Pinpoint the cell where the given text exists, returning its [x, y] midpoint coordinate. 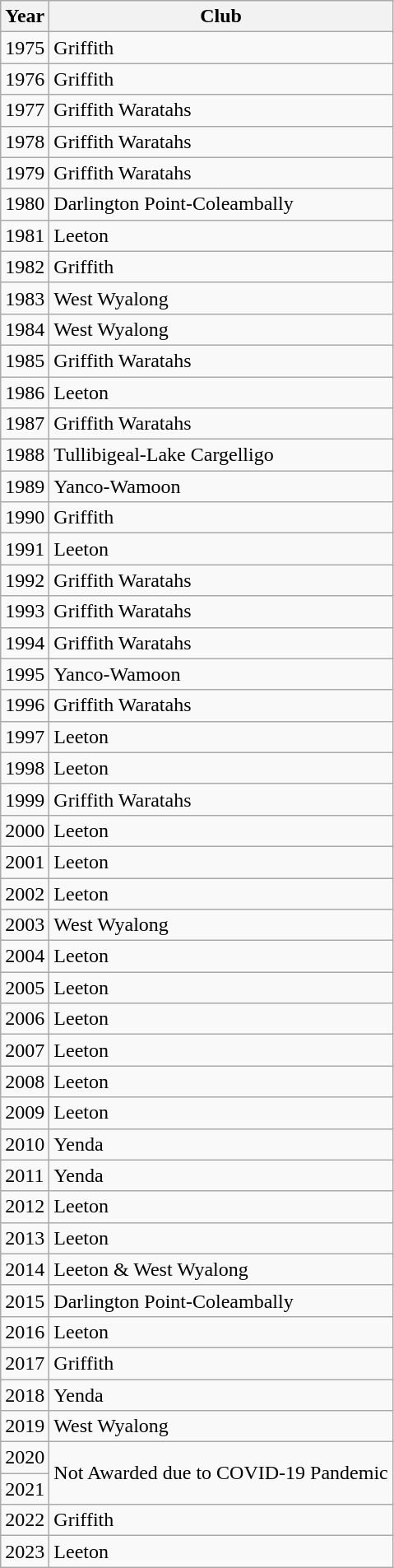
2005 [25, 988]
2014 [25, 1269]
1975 [25, 48]
1992 [25, 580]
1977 [25, 110]
2017 [25, 1363]
1983 [25, 298]
1979 [25, 173]
2022 [25, 1520]
1995 [25, 674]
2016 [25, 1332]
2001 [25, 862]
Leeton & West Wyalong [220, 1269]
2000 [25, 831]
1985 [25, 361]
Year [25, 16]
1991 [25, 549]
2013 [25, 1238]
1990 [25, 518]
2011 [25, 1175]
2009 [25, 1113]
1986 [25, 393]
2007 [25, 1050]
1978 [25, 142]
1998 [25, 768]
2008 [25, 1082]
1982 [25, 267]
Club [220, 16]
1999 [25, 799]
1993 [25, 612]
2018 [25, 1395]
1988 [25, 455]
2004 [25, 956]
2012 [25, 1207]
2020 [25, 1458]
1996 [25, 705]
2021 [25, 1489]
2010 [25, 1144]
1980 [25, 204]
2023 [25, 1552]
1987 [25, 424]
Tullibigeal-Lake Cargelligo [220, 455]
2002 [25, 893]
1984 [25, 329]
1976 [25, 79]
2019 [25, 1426]
2006 [25, 1019]
2015 [25, 1300]
2003 [25, 925]
1981 [25, 235]
1994 [25, 643]
1989 [25, 486]
Not Awarded due to COVID-19 Pandemic [220, 1473]
1997 [25, 737]
